Return the [x, y] coordinate for the center point of the cell that contains the specified text.  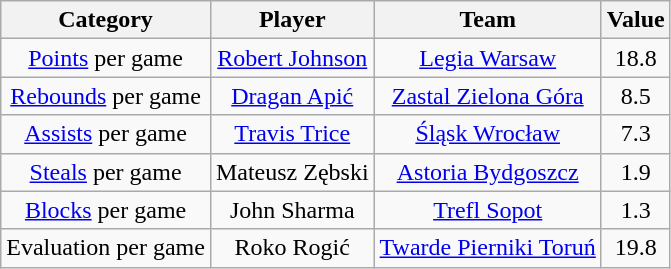
Steals per game [106, 172]
Śląsk Wrocław [488, 134]
Dragan Apić [292, 96]
19.8 [636, 248]
Team [488, 20]
Rebounds per game [106, 96]
Assists per game [106, 134]
1.3 [636, 210]
Legia Warsaw [488, 58]
Evaluation per game [106, 248]
Mateusz Zębski [292, 172]
Astoria Bydgoszcz [488, 172]
1.9 [636, 172]
Blocks per game [106, 210]
Trefl Sopot [488, 210]
Zastal Zielona Góra [488, 96]
7.3 [636, 134]
8.5 [636, 96]
Player [292, 20]
Roko Rogić [292, 248]
John Sharma [292, 210]
Category [106, 20]
Value [636, 20]
Robert Johnson [292, 58]
Twarde Pierniki Toruń [488, 248]
Travis Trice [292, 134]
18.8 [636, 58]
Points per game [106, 58]
